Identify which cell holds the provided text, then report its [x, y] central coordinate. 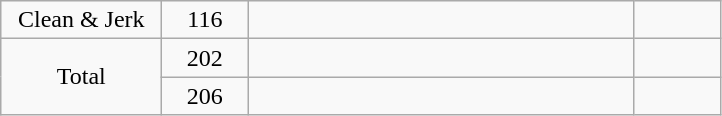
206 [205, 96]
Total [82, 77]
116 [205, 20]
Clean & Jerk [82, 20]
202 [205, 58]
